Search for the cell housing the specified text and yield its [x, y] center coordinate. 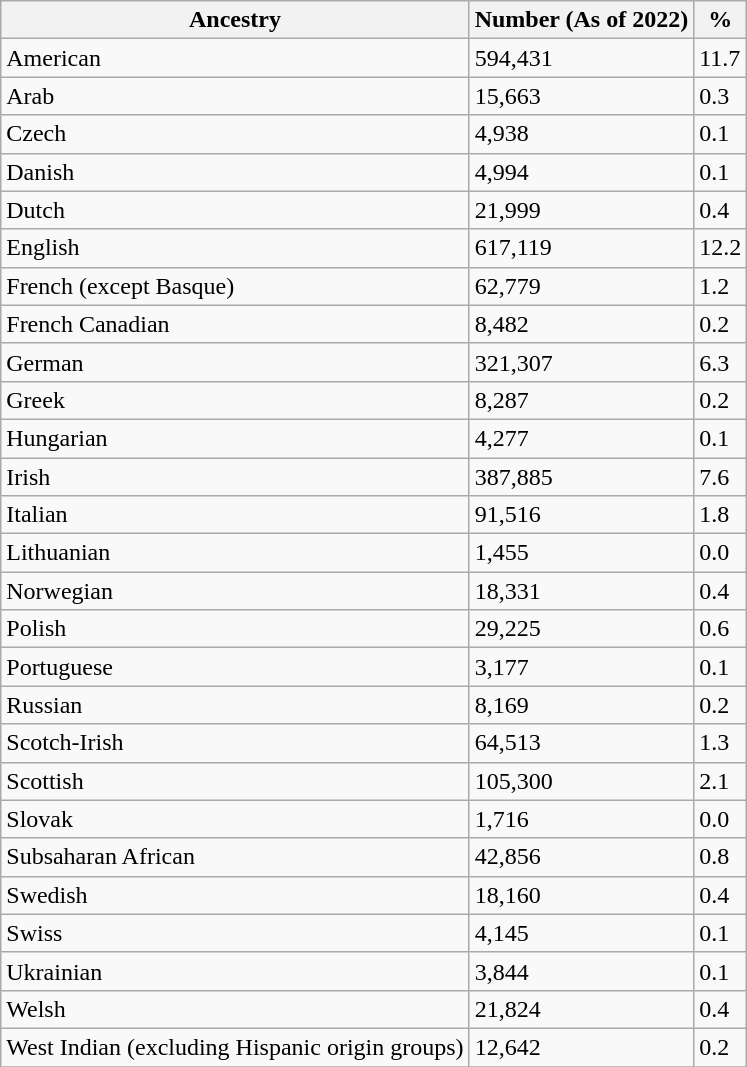
21,999 [582, 210]
8,287 [582, 400]
6.3 [720, 362]
62,779 [582, 286]
French (except Basque) [235, 286]
Welsh [235, 1009]
Arab [235, 96]
1.3 [720, 743]
4,145 [582, 933]
Number (As of 2022) [582, 20]
Danish [235, 172]
29,225 [582, 629]
French Canadian [235, 324]
Ancestry [235, 20]
Portuguese [235, 667]
Subsaharan African [235, 857]
% [720, 20]
Ukrainian [235, 971]
Greek [235, 400]
0.6 [720, 629]
1,716 [582, 819]
0.3 [720, 96]
42,856 [582, 857]
64,513 [582, 743]
12.2 [720, 248]
Norwegian [235, 591]
387,885 [582, 477]
Italian [235, 515]
Irish [235, 477]
Lithuanian [235, 553]
Slovak [235, 819]
15,663 [582, 96]
2.1 [720, 781]
594,431 [582, 58]
Russian [235, 705]
7.6 [720, 477]
105,300 [582, 781]
3,177 [582, 667]
1.8 [720, 515]
18,331 [582, 591]
Dutch [235, 210]
18,160 [582, 895]
1.2 [720, 286]
11.7 [720, 58]
4,277 [582, 438]
Scottish [235, 781]
English [235, 248]
Hungarian [235, 438]
8,169 [582, 705]
617,119 [582, 248]
91,516 [582, 515]
Swiss [235, 933]
0.8 [720, 857]
Swedish [235, 895]
American [235, 58]
4,938 [582, 134]
4,994 [582, 172]
Polish [235, 629]
1,455 [582, 553]
8,482 [582, 324]
321,307 [582, 362]
West Indian (excluding Hispanic origin groups) [235, 1047]
German [235, 362]
3,844 [582, 971]
Czech [235, 134]
12,642 [582, 1047]
21,824 [582, 1009]
Scotch-Irish [235, 743]
